Provide the [x, y] coordinate of the cell's center where the given text is located.  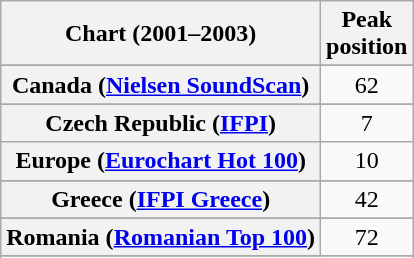
Canada (Nielsen SoundScan) [161, 85]
Europe (Eurochart Hot 100) [161, 161]
Romania (Romanian Top 100) [161, 237]
72 [367, 237]
Greece (IFPI Greece) [161, 199]
10 [367, 161]
42 [367, 199]
62 [367, 85]
Chart (2001–2003) [161, 34]
Czech Republic (IFPI) [161, 123]
Peakposition [367, 34]
7 [367, 123]
